Capture the cell that displays the provided text and extract its (X, Y) central coordinate. 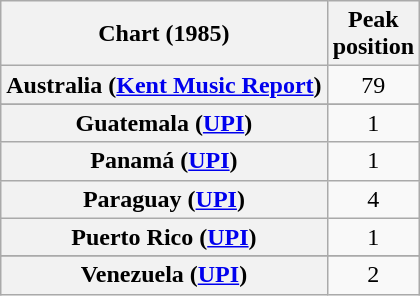
Venezuela (UPI) (164, 275)
79 (373, 85)
Guatemala (UPI) (164, 123)
Australia (Kent Music Report) (164, 85)
4 (373, 199)
Paraguay (UPI) (164, 199)
Peakposition (373, 34)
2 (373, 275)
Chart (1985) (164, 34)
Puerto Rico (UPI) (164, 237)
Panamá (UPI) (164, 161)
